Provide the [x, y] coordinate of the cell's center where the given text is located.  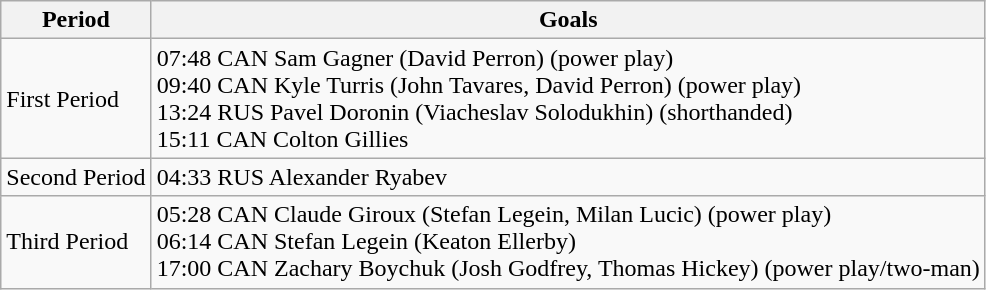
04:33 RUS Alexander Ryabev [568, 177]
Goals [568, 20]
Second Period [76, 177]
First Period [76, 98]
Third Period [76, 242]
Period [76, 20]
